For the text-containing cell, return its midpoint in [X, Y] coordinate format. 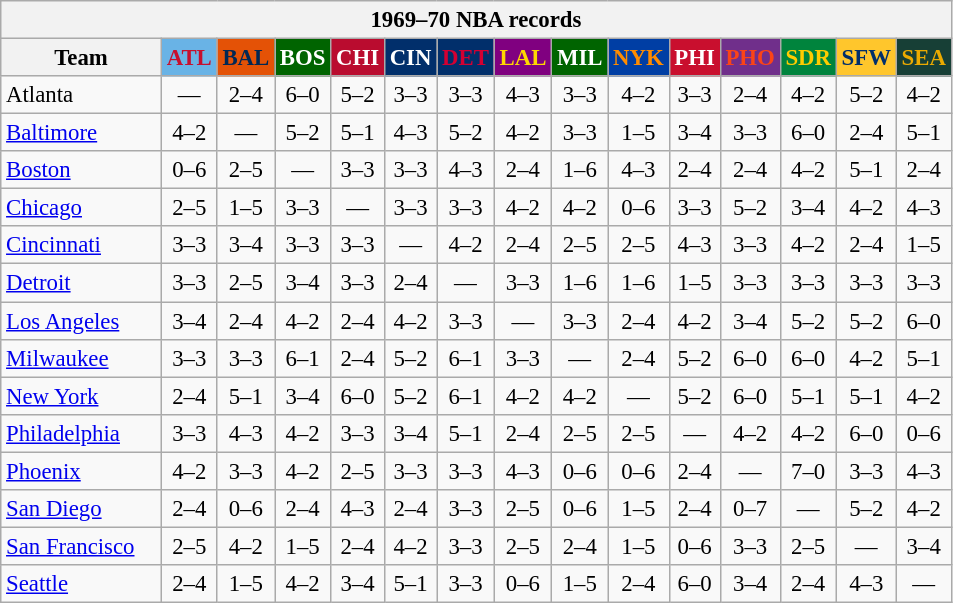
Cincinnati [82, 245]
Chicago [82, 208]
CIN [410, 58]
San Francisco [82, 546]
Los Angeles [82, 321]
NYK [638, 58]
CHI [358, 58]
SFW [866, 58]
DET [466, 58]
Detroit [82, 283]
Team [82, 58]
BAL [246, 58]
Boston [82, 170]
Milwaukee [82, 358]
Philadelphia [82, 433]
1969–70 NBA records [476, 20]
0–7 [750, 509]
LAL [522, 58]
Baltimore [82, 133]
Phoenix [82, 471]
ATL [189, 58]
Atlanta [82, 95]
San Diego [82, 509]
BOS [303, 58]
New York [82, 396]
MIL [580, 58]
SDR [808, 58]
7–0 [808, 471]
Seattle [82, 584]
PHI [694, 58]
PHO [750, 58]
SEA [924, 58]
